Detect which cell encompasses the target text, then output its (x, y) center coordinate. 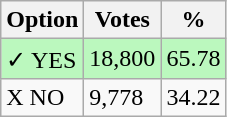
9,778 (122, 97)
34.22 (194, 97)
Votes (122, 20)
X NO (42, 97)
Option (42, 20)
65.78 (194, 59)
18,800 (122, 59)
% (194, 20)
✓ YES (42, 59)
